Capture the cell that displays the provided text and extract its (X, Y) central coordinate. 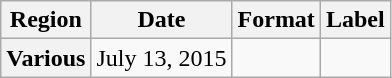
Format (276, 20)
Date (162, 20)
Label (355, 20)
July 13, 2015 (162, 58)
Various (46, 58)
Region (46, 20)
